Return (x, y) of the center of cell containing provided text 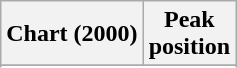
Peakposition (189, 34)
Chart (2000) (72, 34)
